Output the (X, Y) coordinate of the center of the cell containing the given text.  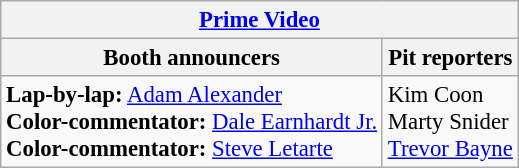
Kim CoonMarty SniderTrevor Bayne (450, 122)
Booth announcers (192, 58)
Lap-by-lap: Adam AlexanderColor-commentator: Dale Earnhardt Jr.Color-commentator: Steve Letarte (192, 122)
Pit reporters (450, 58)
Prime Video (260, 20)
